Extract the (X, Y) coordinate from the center of the cell holding the provided text.  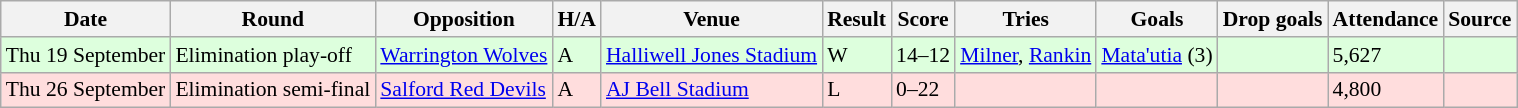
AJ Bell Stadium (712, 90)
Warrington Wolves (464, 55)
Source (1480, 19)
Elimination play-off (272, 55)
Goals (1156, 19)
Salford Red Devils (464, 90)
Thu 19 September (86, 55)
Mata'utia (3) (1156, 55)
L (856, 90)
Drop goals (1273, 19)
Milner, Rankin (1026, 55)
Thu 26 September (86, 90)
5,627 (1386, 55)
Venue (712, 19)
Date (86, 19)
H/A (576, 19)
Score (923, 19)
4,800 (1386, 90)
Result (856, 19)
14–12 (923, 55)
Attendance (1386, 19)
0–22 (923, 90)
Elimination semi-final (272, 90)
Opposition (464, 19)
Round (272, 19)
Tries (1026, 19)
Halliwell Jones Stadium (712, 55)
W (856, 55)
